Identify which cell holds the provided text, then report its (x, y) central coordinate. 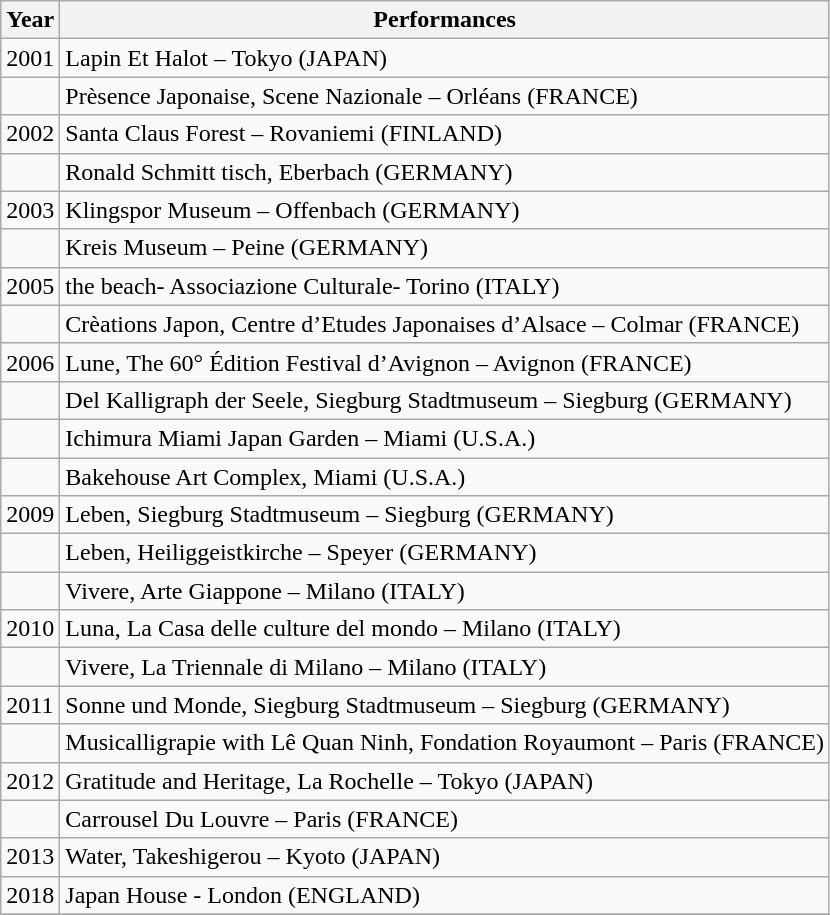
Lapin Et Halot – Tokyo (JAPAN) (445, 58)
Kreis Museum – Peine (GERMANY) (445, 248)
Water, Takeshigerou – Kyoto (JAPAN) (445, 857)
Klingspor Museum – Offenbach (GERMANY) (445, 210)
Japan House - London (ENGLAND) (445, 895)
Gratitude and Heritage, La Rochelle – Tokyo (JAPAN) (445, 781)
Vivere, Arte Giappone – Milano (ITALY) (445, 591)
2005 (30, 286)
Vivere, La Triennale di Milano – Milano (ITALY) (445, 667)
2003 (30, 210)
Sonne und Monde, Siegburg Stadtmuseum – Siegburg (GERMANY) (445, 705)
the beach- Associazione Culturale- Torino (ITALY) (445, 286)
2001 (30, 58)
2013 (30, 857)
2006 (30, 362)
Leben, Heiliggeistkirche – Speyer (GERMANY) (445, 553)
2002 (30, 134)
Lune, The 60° Édition Festival d’Avignon – Avignon (FRANCE) (445, 362)
Leben, Siegburg Stadtmuseum – Siegburg (GERMANY) (445, 515)
Santa Claus Forest – Rovaniemi (FINLAND) (445, 134)
Crèations Japon, Centre d’Etudes Japonaises d’Alsace – Colmar (FRANCE) (445, 324)
2012 (30, 781)
2010 (30, 629)
Carrousel Du Louvre – Paris (FRANCE) (445, 819)
Prèsence Japonaise, Scene Nazionale – Orléans (FRANCE) (445, 96)
2009 (30, 515)
Year (30, 20)
Del Kalligraph der Seele, Siegburg Stadtmuseum – Siegburg (GERMANY) (445, 400)
Ronald Schmitt tisch, Eberbach (GERMANY) (445, 172)
Luna, La Casa delle culture del mondo – Milano (ITALY) (445, 629)
2018 (30, 895)
Musicalligrapie with Lê Quan Ninh, Fondation Royaumont – Paris (FRANCE) (445, 743)
Ichimura Miami Japan Garden – Miami (U.S.A.) (445, 438)
2011 (30, 705)
Performances (445, 20)
Bakehouse Art Complex, Miami (U.S.A.) (445, 477)
